Search for the cell housing the specified text and yield its (x, y) center coordinate. 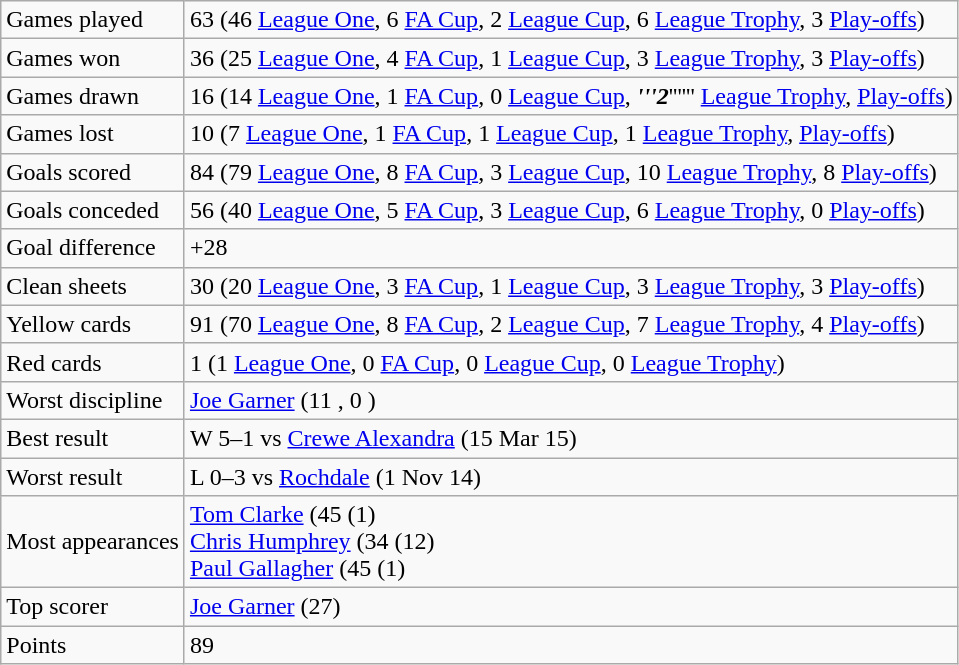
56 (40 League One, 5 FA Cup, 3 League Cup, 6 League Trophy, 0 Play-offs) (571, 210)
91 (70 League One, 8 FA Cup, 2 League Cup, 7 League Trophy, 4 Play-offs) (571, 324)
Worst result (93, 477)
Most appearances (93, 542)
+28 (571, 248)
Goals scored (93, 172)
84 (79 League One, 8 FA Cup, 3 League Cup, 10 League Trophy, 8 Play-offs) (571, 172)
16 (14 League One, 1 FA Cup, 0 League Cup, '''2'''''' League Trophy, Play-offs) (571, 96)
Best result (93, 438)
Clean sheets (93, 286)
Red cards (93, 362)
Games lost (93, 134)
63 (46 League One, 6 FA Cup, 2 League Cup, 6 League Trophy, 3 Play-offs) (571, 20)
Goals conceded (93, 210)
36 (25 League One, 4 FA Cup, 1 League Cup, 3 League Trophy, 3 Play-offs) (571, 58)
Top scorer (93, 607)
Games won (93, 58)
Yellow cards (93, 324)
Joe Garner (27) (571, 607)
Worst discipline (93, 400)
W 5–1 vs Crewe Alexandra (15 Mar 15) (571, 438)
Games played (93, 20)
Goal difference (93, 248)
Joe Garner (11 , 0 ) (571, 400)
10 (7 League One, 1 FA Cup, 1 League Cup, 1 League Trophy, Play-offs) (571, 134)
Points (93, 645)
Tom Clarke (45 (1) Chris Humphrey (34 (12) Paul Gallagher (45 (1) (571, 542)
L 0–3 vs Rochdale (1 Nov 14) (571, 477)
89 (571, 645)
1 (1 League One, 0 FA Cup, 0 League Cup, 0 League Trophy) (571, 362)
Games drawn (93, 96)
30 (20 League One, 3 FA Cup, 1 League Cup, 3 League Trophy, 3 Play-offs) (571, 286)
